Determine the [x, y] coordinate at the center of the cell enclosing the given text.  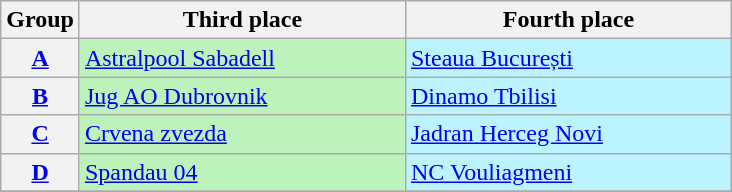
Fourth place [568, 20]
Third place [242, 20]
Astralpool Sabadell [242, 58]
Crvena zvezda [242, 134]
Dinamo Tbilisi [568, 96]
Group [40, 20]
NC Vouliagmeni [568, 172]
Jadran Herceg Novi [568, 134]
A [40, 58]
B [40, 96]
Spandau 04 [242, 172]
Steaua București [568, 58]
D [40, 172]
Jug AO Dubrovnik [242, 96]
C [40, 134]
